Capture the cell that displays the provided text and extract its (X, Y) central coordinate. 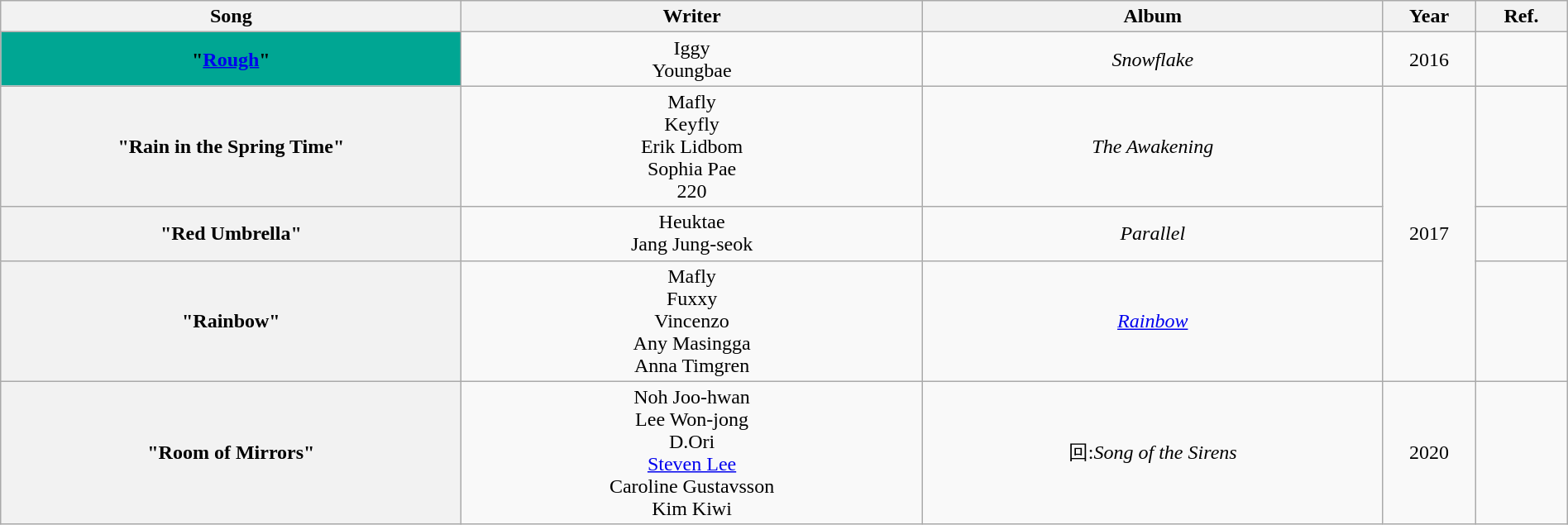
2020 (1429, 453)
Writer (691, 17)
Noh Joo-hwanLee Won-jongD.OriSteven LeeCaroline GustavssonKim Kiwi (691, 453)
"Rainbow" (232, 321)
"Red Umbrella" (232, 233)
HeuktaeJang Jung-seok (691, 233)
回:Song of the Sirens (1153, 453)
"Rain in the Spring Time" (232, 146)
IggyYoungbae (691, 60)
The Awakening (1153, 146)
Snowflake (1153, 60)
"Room of Mirrors" (232, 453)
Ref. (1522, 17)
Song (232, 17)
2016 (1429, 60)
"Rough" (232, 60)
2017 (1429, 233)
MaflyFuxxyVincenzoAny MasinggaAnna Timgren (691, 321)
Album (1153, 17)
Rainbow (1153, 321)
Parallel (1153, 233)
MaflyKeyflyErik LidbomSophia Pae220 (691, 146)
Year (1429, 17)
